Determine the [X, Y] coordinate at the center of the cell enclosing the given text.  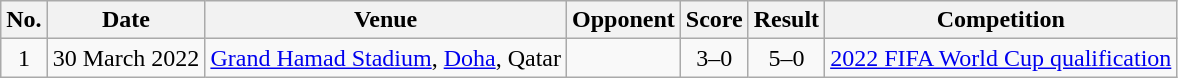
2022 FIFA World Cup qualification [1001, 58]
No. [24, 20]
Date [126, 20]
Score [714, 20]
Result [786, 20]
Opponent [624, 20]
Grand Hamad Stadium, Doha, Qatar [386, 58]
Venue [386, 20]
5–0 [786, 58]
Competition [1001, 20]
1 [24, 58]
30 March 2022 [126, 58]
3–0 [714, 58]
